From the cell containing the given text, extract its center point as [X, Y] coordinate. 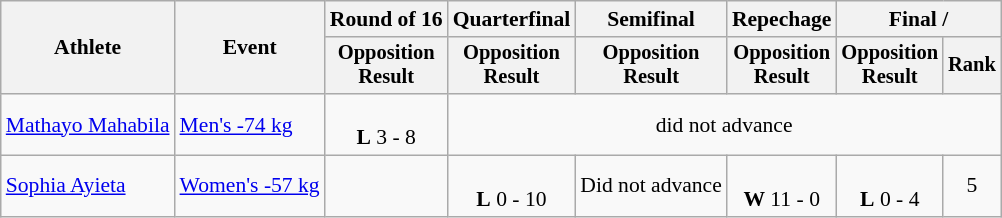
L 0 - 10 [512, 186]
Did not advance [651, 186]
L 3 - 8 [386, 124]
Event [250, 48]
W 11 - 0 [782, 186]
Men's -74 kg [250, 124]
did not advance [724, 124]
Semifinal [651, 19]
5 [972, 186]
L 0 - 4 [890, 186]
Quarterfinal [512, 19]
Round of 16 [386, 19]
Rank [972, 66]
Sophia Ayieta [88, 186]
Repechage [782, 19]
Final / [918, 19]
Mathayo Mahabila [88, 124]
Women's -57 kg [250, 186]
Athlete [88, 48]
